Search for the cell housing the specified text and yield its [x, y] center coordinate. 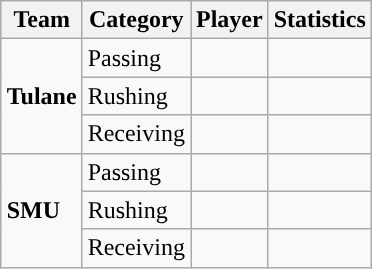
Team [42, 20]
Player [229, 20]
Tulane [42, 96]
Category [136, 20]
SMU [42, 210]
Statistics [320, 20]
